Scan for the cell matching the given text and deliver its (x, y) coordinate at center. 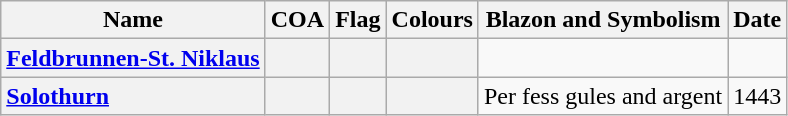
Solothurn (133, 96)
1443 (758, 96)
Name (133, 20)
Feldbrunnen-St. Niklaus (133, 58)
Flag (358, 20)
Date (758, 20)
Per fess gules and argent (602, 96)
COA (297, 20)
Colours (432, 20)
Blazon and Symbolism (602, 20)
